Identify which cell holds the provided text, then report its [X, Y] central coordinate. 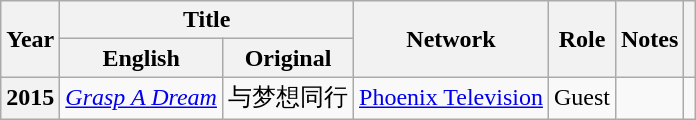
Role [582, 39]
2015 [30, 98]
Grasp A Dream [142, 98]
Phoenix Television [452, 98]
Original [288, 58]
Year [30, 39]
Network [452, 39]
Guest [582, 98]
English [142, 58]
与梦想同行 [288, 98]
Notes [649, 39]
Title [207, 20]
